For the text-containing cell, return its midpoint in (X, Y) coordinate format. 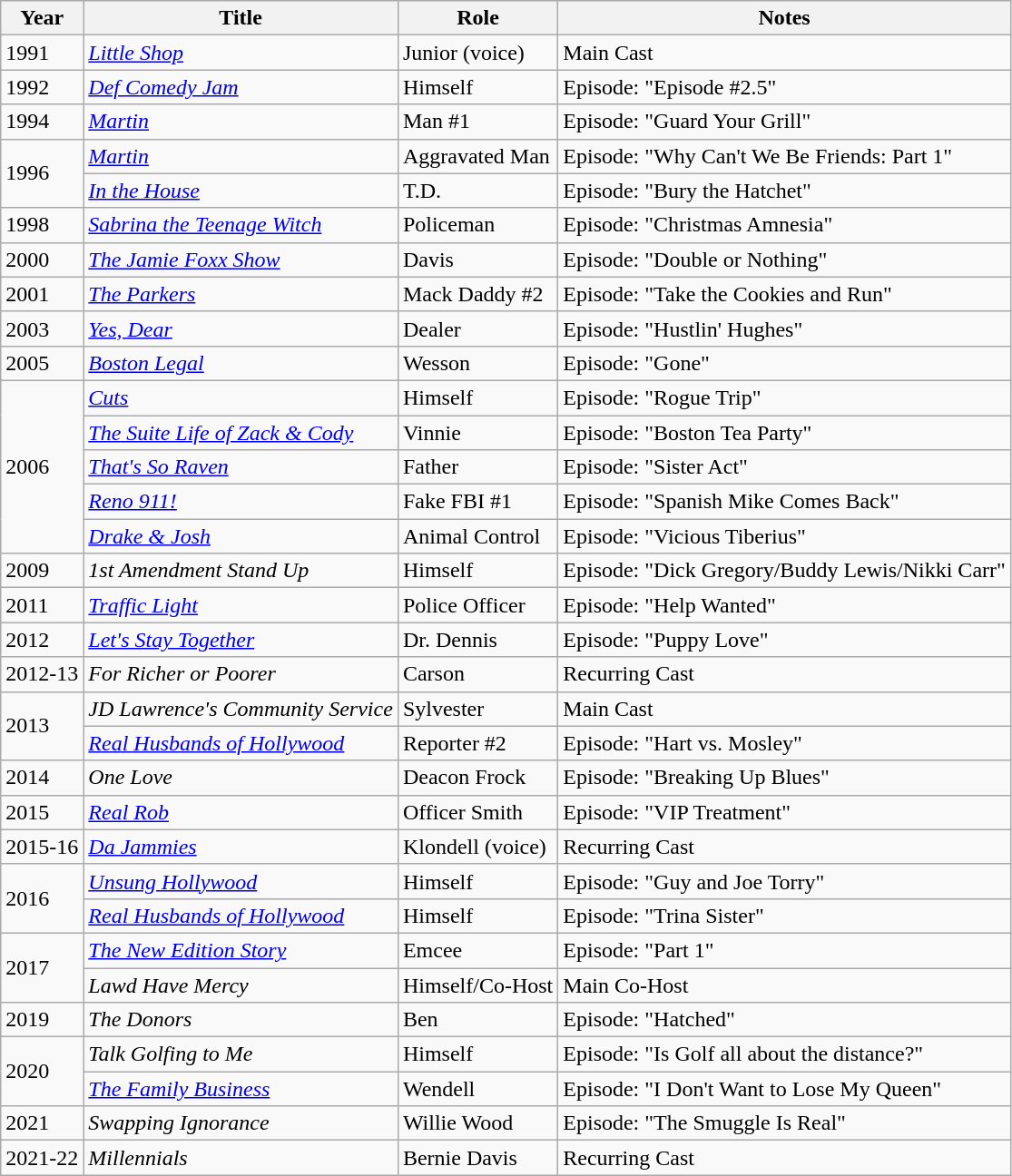
One Love (241, 778)
Cuts (241, 397)
The New Edition Story (241, 950)
Dealer (477, 328)
Episode: "Take the Cookies and Run" (784, 294)
Vinnie (477, 433)
2021-22 (42, 1158)
JD Lawrence's Community Service (241, 709)
The Donors (241, 1020)
1996 (42, 173)
Junior (voice) (477, 53)
Episode: "Is Golf all about the distance?" (784, 1054)
In the House (241, 191)
Lawd Have Mercy (241, 985)
Traffic Light (241, 605)
Policeman (477, 225)
Bernie Davis (477, 1158)
2012 (42, 640)
Episode: "Trina Sister" (784, 916)
1992 (42, 87)
For Richer or Poorer (241, 674)
Episode: "Hart vs. Mosley" (784, 743)
Reno 911! (241, 502)
Deacon Frock (477, 778)
Episode: "Christmas Amnesia" (784, 225)
Police Officer (477, 605)
Dr. Dennis (477, 640)
Fake FBI #1 (477, 502)
Episode: "Hatched" (784, 1020)
Officer Smith (477, 812)
2012-13 (42, 674)
The Parkers (241, 294)
2019 (42, 1020)
Klondell (voice) (477, 847)
Davis (477, 260)
Real Rob (241, 812)
Drake & Josh (241, 536)
Swapping Ignorance (241, 1123)
2016 (42, 898)
Year (42, 18)
2015-16 (42, 847)
Millennials (241, 1158)
Episode: "Spanish Mike Comes Back" (784, 502)
Himself/Co-Host (477, 985)
Mack Daddy #2 (477, 294)
Episode: "Sister Act" (784, 467)
Episode: "Guy and Joe Torry" (784, 881)
Episode: "Why Can't We Be Friends: Part 1" (784, 156)
1st Amendment Stand Up (241, 571)
Def Comedy Jam (241, 87)
Episode: "Double or Nothing" (784, 260)
Main Co-Host (784, 985)
Reporter #2 (477, 743)
Episode: "Guard Your Grill" (784, 122)
2014 (42, 778)
Episode: "Bury the Hatchet" (784, 191)
2003 (42, 328)
T.D. (477, 191)
That's So Raven (241, 467)
The Family Business (241, 1089)
2017 (42, 967)
Episode: "Episode #2.5" (784, 87)
Animal Control (477, 536)
Episode: "Help Wanted" (784, 605)
Episode: "Part 1" (784, 950)
Unsung Hollywood (241, 881)
The Suite Life of Zack & Cody (241, 433)
Episode: "Vicious Tiberius" (784, 536)
Carson (477, 674)
Man #1 (477, 122)
Sylvester (477, 709)
1998 (42, 225)
2005 (42, 363)
Emcee (477, 950)
Ben (477, 1020)
Episode: "VIP Treatment" (784, 812)
Episode: "The Smuggle Is Real" (784, 1123)
Episode: "Rogue Trip" (784, 397)
Wendell (477, 1089)
1994 (42, 122)
Sabrina the Teenage Witch (241, 225)
2013 (42, 726)
2021 (42, 1123)
2000 (42, 260)
Talk Golfing to Me (241, 1054)
Title (241, 18)
Da Jammies (241, 847)
1991 (42, 53)
The Jamie Foxx Show (241, 260)
Episode: "Boston Tea Party" (784, 433)
Episode: "Hustlin' Hughes" (784, 328)
Episode: "Gone" (784, 363)
Little Shop (241, 53)
Aggravated Man (477, 156)
Episode: "Dick Gregory/Buddy Lewis/Nikki Carr" (784, 571)
Yes, Dear (241, 328)
2006 (42, 466)
2009 (42, 571)
Episode: "Breaking Up Blues" (784, 778)
Boston Legal (241, 363)
2011 (42, 605)
2001 (42, 294)
Wesson (477, 363)
Episode: "I Don't Want to Lose My Queen" (784, 1089)
Role (477, 18)
2020 (42, 1072)
Father (477, 467)
Episode: "Puppy Love" (784, 640)
Let's Stay Together (241, 640)
2015 (42, 812)
Notes (784, 18)
Willie Wood (477, 1123)
